Find where the given text appears and provide that cell's center as [x, y] coordinate. 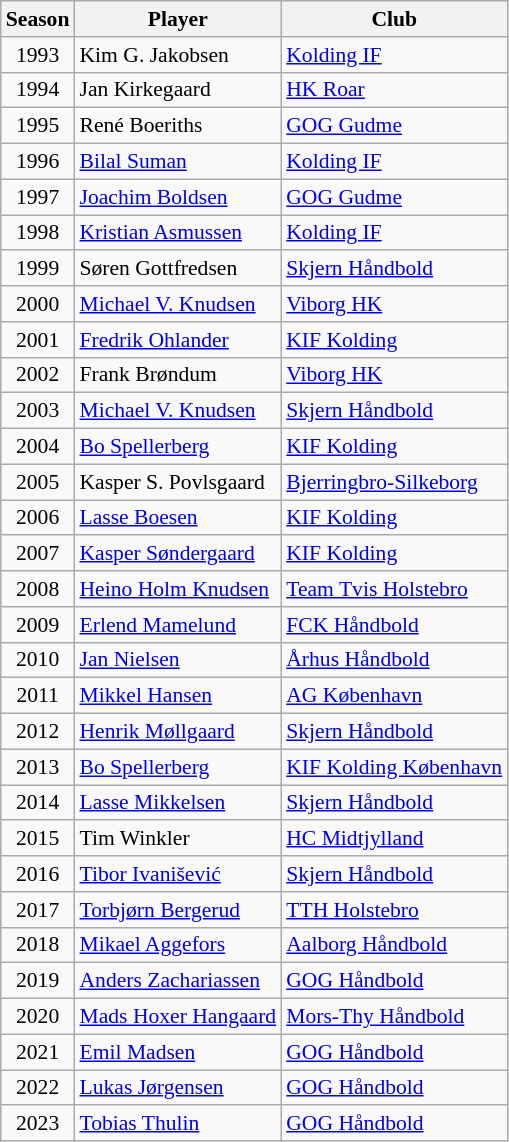
Henrik Møllgaard [178, 732]
Mads Hoxer Hangaard [178, 1017]
Mikael Aggefors [178, 945]
2001 [38, 340]
Anders Zachariassen [178, 981]
Lukas Jørgensen [178, 1088]
KIF Kolding København [394, 767]
2004 [38, 447]
Torbjørn Bergerud [178, 910]
2012 [38, 732]
1994 [38, 90]
Tim Winkler [178, 839]
2022 [38, 1088]
Bilal Suman [178, 162]
Kasper Søndergaard [178, 554]
1999 [38, 269]
2007 [38, 554]
Kristian Asmussen [178, 233]
Club [394, 19]
1998 [38, 233]
Århus Håndbold [394, 660]
Season [38, 19]
2006 [38, 518]
Søren Gottfredsen [178, 269]
Lasse Boesen [178, 518]
2011 [38, 696]
Mors-Thy Håndbold [394, 1017]
Lasse Mikkelsen [178, 803]
2023 [38, 1124]
2014 [38, 803]
1993 [38, 55]
1997 [38, 197]
Fredrik Ohlander [178, 340]
2009 [38, 625]
2003 [38, 411]
Frank Brøndum [178, 375]
2017 [38, 910]
1996 [38, 162]
Team Tvis Holstebro [394, 589]
Kasper S. Povlsgaard [178, 482]
Player [178, 19]
2010 [38, 660]
HC Midtjylland [394, 839]
René Boeriths [178, 126]
2013 [38, 767]
Mikkel Hansen [178, 696]
Jan Kirkegaard [178, 90]
2018 [38, 945]
Tibor Ivanišević [178, 874]
Aalborg Håndbold [394, 945]
Tobias Thulin [178, 1124]
AG København [394, 696]
2021 [38, 1052]
2019 [38, 981]
Jan Nielsen [178, 660]
2000 [38, 304]
Heino Holm Knudsen [178, 589]
2005 [38, 482]
1995 [38, 126]
2015 [38, 839]
2002 [38, 375]
2016 [38, 874]
HK Roar [394, 90]
FCK Håndbold [394, 625]
2020 [38, 1017]
Bjerringbro-Silkeborg [394, 482]
2008 [38, 589]
Erlend Mamelund [178, 625]
Emil Madsen [178, 1052]
Kim G. Jakobsen [178, 55]
Joachim Boldsen [178, 197]
TTH Holstebro [394, 910]
